Output the [x, y] coordinate of the center of the cell containing the given text.  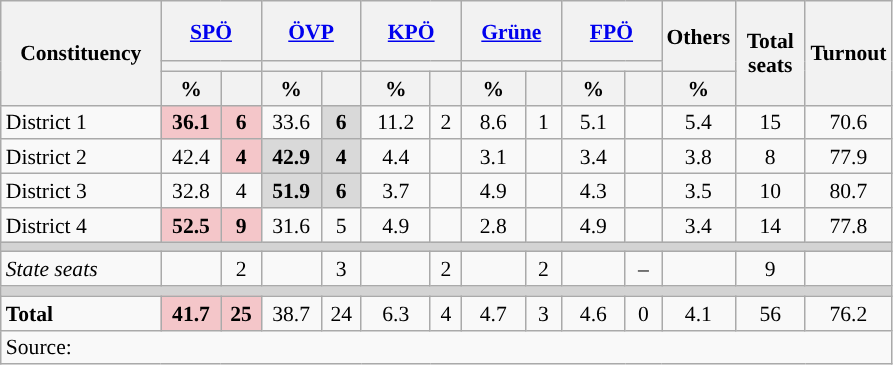
32.8 [191, 191]
25 [241, 313]
11.2 [396, 122]
FPÖ [611, 31]
ÖVP [311, 31]
4.3 [593, 191]
14 [770, 225]
0 [643, 313]
3.1 [493, 157]
38.7 [291, 313]
Totalseats [770, 53]
Others [699, 36]
Grüne [511, 31]
5 [341, 225]
77.9 [848, 157]
70.6 [848, 122]
8.6 [493, 122]
51.9 [291, 191]
District 2 [81, 157]
District 1 [81, 122]
3.8 [699, 157]
42.4 [191, 157]
42.9 [291, 157]
52.5 [191, 225]
KPÖ [411, 31]
31.6 [291, 225]
SPÖ [211, 31]
56 [770, 313]
5.1 [593, 122]
76.2 [848, 313]
15 [770, 122]
36.1 [191, 122]
District 4 [81, 225]
5.4 [699, 122]
2.8 [493, 225]
3.5 [699, 191]
State seats [81, 269]
Turnout [848, 53]
4.6 [593, 313]
24 [341, 313]
80.7 [848, 191]
Total [81, 313]
4.1 [699, 313]
6.3 [396, 313]
3.7 [396, 191]
Constituency [81, 53]
41.7 [191, 313]
Source: [446, 347]
District 3 [81, 191]
4.7 [493, 313]
1 [543, 122]
33.6 [291, 122]
10 [770, 191]
8 [770, 157]
– [643, 269]
77.8 [848, 225]
4.4 [396, 157]
